Detect which cell encompasses the target text, then output its (x, y) center coordinate. 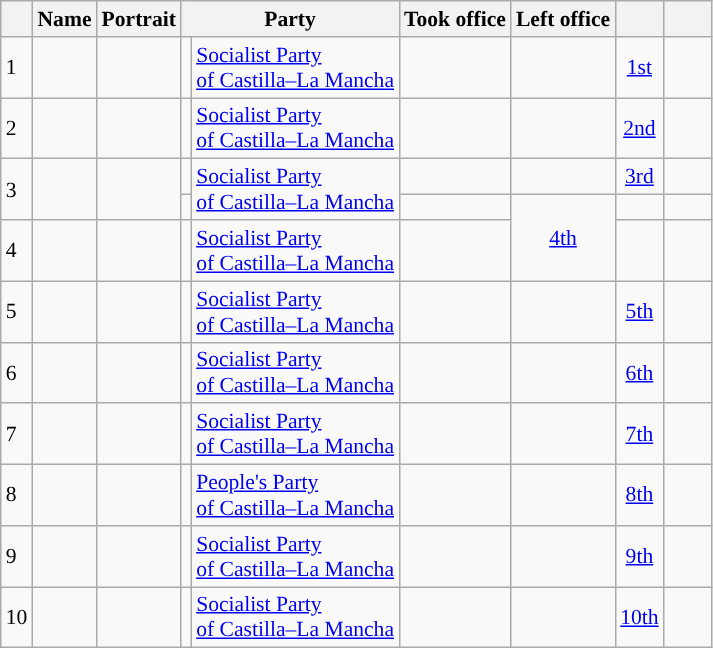
2nd (640, 128)
10th (640, 618)
7 (17, 434)
5 (17, 312)
8th (640, 496)
Left office (563, 19)
4 (17, 250)
1st (640, 68)
2 (17, 128)
Party (290, 19)
Name (64, 19)
8 (17, 496)
6 (17, 372)
Portrait (139, 19)
3 (17, 190)
4th (563, 238)
People's Partyof Castilla–La Mancha (295, 496)
3rd (640, 177)
10 (17, 618)
Took office (455, 19)
7th (640, 434)
9 (17, 556)
5th (640, 312)
1 (17, 68)
6th (640, 372)
9th (640, 556)
